Detect which cell encompasses the target text, then output its [x, y] center coordinate. 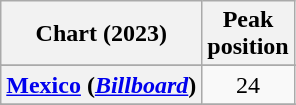
24 [248, 85]
Chart (2023) [102, 34]
Mexico (Billboard) [102, 85]
Peakposition [248, 34]
